Detect which cell encompasses the target text, then output its [x, y] center coordinate. 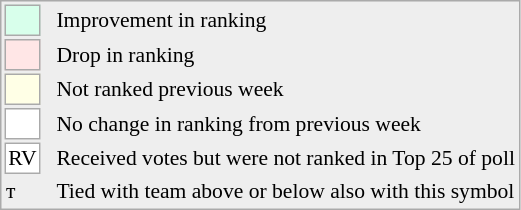
Drop in ranking [286, 55]
RV [22, 158]
No change in ranking from previous week [286, 124]
т [22, 191]
Not ranked previous week [286, 90]
Improvement in ranking [286, 20]
Received votes but were not ranked in Top 25 of poll [286, 158]
Tied with team above or below also with this symbol [286, 191]
